Find where the given text appears and provide that cell's center as [X, Y] coordinate. 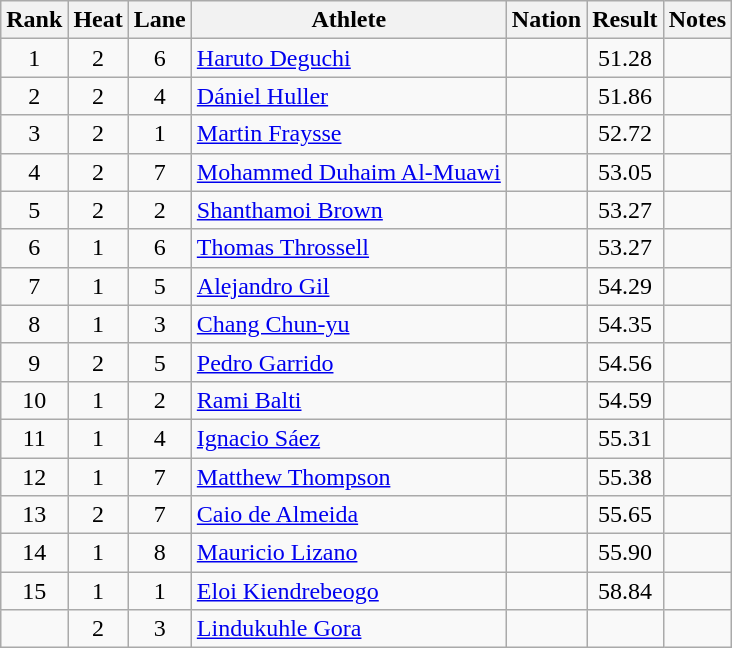
Shanthamoi Brown [348, 210]
9 [34, 362]
Dániel Huller [348, 96]
Pedro Garrido [348, 362]
Athlete [348, 20]
12 [34, 477]
14 [34, 553]
Alejandro Gil [348, 286]
54.59 [625, 400]
51.86 [625, 96]
51.28 [625, 58]
54.35 [625, 324]
Result [625, 20]
Nation [546, 20]
13 [34, 515]
15 [34, 591]
Rank [34, 20]
10 [34, 400]
54.56 [625, 362]
Heat [98, 20]
Mohammed Duhaim Al-Muawi [348, 172]
11 [34, 438]
Haruto Deguchi [348, 58]
Matthew Thompson [348, 477]
Lindukuhle Gora [348, 629]
53.05 [625, 172]
55.90 [625, 553]
55.31 [625, 438]
Chang Chun-yu [348, 324]
58.84 [625, 591]
Rami Balti [348, 400]
52.72 [625, 134]
Martin Fraysse [348, 134]
54.29 [625, 286]
Ignacio Sáez [348, 438]
55.38 [625, 477]
Notes [697, 20]
Thomas Throssell [348, 248]
Mauricio Lizano [348, 553]
Caio de Almeida [348, 515]
Lane [160, 20]
55.65 [625, 515]
Eloi Kiendrebeogo [348, 591]
